For the text-containing cell, return its midpoint in [x, y] coordinate format. 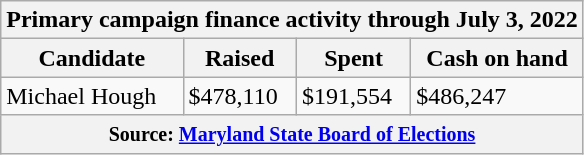
Spent [353, 58]
$478,110 [240, 96]
Raised [240, 58]
$191,554 [353, 96]
Cash on hand [498, 58]
Source: Maryland State Board of Elections [292, 134]
$486,247 [498, 96]
Primary campaign finance activity through July 3, 2022 [292, 20]
Candidate [92, 58]
Michael Hough [92, 96]
